Provide the (X, Y) coordinate of the cell's center where the given text is located.  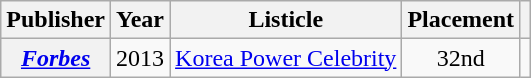
32nd (461, 58)
Year (140, 20)
2013 (140, 58)
Publisher (56, 20)
Korea Power Celebrity (286, 58)
Listicle (286, 20)
Placement (461, 20)
Forbes (56, 58)
